For the text-containing cell, return its midpoint in (X, Y) coordinate format. 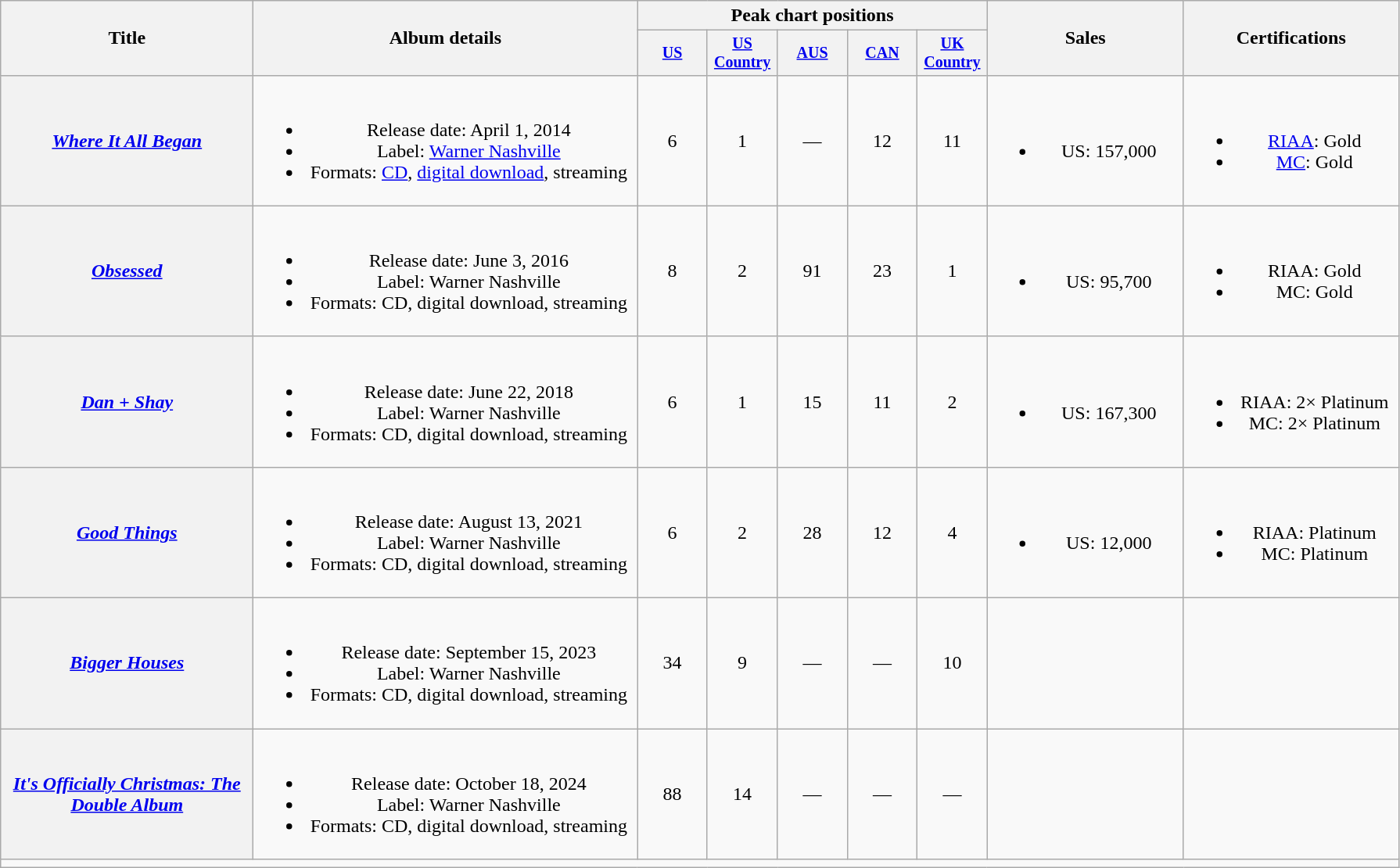
US: 157,000 (1086, 141)
4 (953, 532)
Good Things (127, 532)
Peak chart positions (812, 16)
Release date: August 13, 2021Label: Warner NashvilleFormats: CD, digital download, streaming (446, 532)
CAN (882, 53)
Certifications (1291, 38)
88 (673, 794)
Release date: April 1, 2014Label: Warner NashvilleFormats: CD, digital download, streaming (446, 141)
23 (882, 271)
Obsessed (127, 271)
14 (741, 794)
91 (812, 271)
10 (953, 663)
8 (673, 271)
US: 167,300 (1086, 402)
US: 95,700 (1086, 271)
Release date: June 22, 2018Label: Warner NashvilleFormats: CD, digital download, streaming (446, 402)
UK Country (953, 53)
US: 12,000 (1086, 532)
Sales (1086, 38)
Release date: June 3, 2016Label: Warner NashvilleFormats: CD, digital download, streaming (446, 271)
Where It All Began (127, 141)
28 (812, 532)
Release date: September 15, 2023Label: Warner NashvilleFormats: CD, digital download, streaming (446, 663)
Album details (446, 38)
Release date: October 18, 2024Label: Warner NashvilleFormats: CD, digital download, streaming (446, 794)
15 (812, 402)
Title (127, 38)
It's Officially Christmas: The Double Album (127, 794)
RIAA: 2× PlatinumMC: 2× Platinum (1291, 402)
RIAA: PlatinumMC: Platinum (1291, 532)
US Country (741, 53)
Bigger Houses (127, 663)
US (673, 53)
34 (673, 663)
9 (741, 663)
Dan + Shay (127, 402)
AUS (812, 53)
